Provide the (x, y) coordinate of the cell's center where the given text is located.  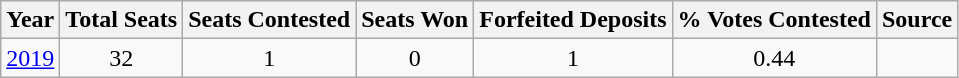
Total Seats (122, 20)
Source (916, 20)
0.44 (774, 58)
% Votes Contested (774, 20)
Forfeited Deposits (573, 20)
32 (122, 58)
Seats Won (415, 20)
2019 (30, 58)
0 (415, 58)
Seats Contested (270, 20)
Year (30, 20)
